Locate the cell with the specified text and output its [X, Y] center coordinate. 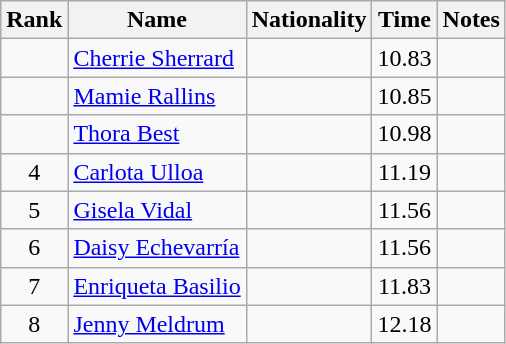
Enriqueta Basilio [157, 286]
Nationality [309, 20]
11.83 [404, 286]
7 [34, 286]
8 [34, 324]
Jenny Meldrum [157, 324]
Name [157, 20]
Daisy Echevarría [157, 248]
10.85 [404, 96]
Mamie Rallins [157, 96]
Gisela Vidal [157, 210]
Carlota Ulloa [157, 172]
12.18 [404, 324]
Notes [471, 20]
4 [34, 172]
Cherrie Sherrard [157, 58]
10.83 [404, 58]
Time [404, 20]
10.98 [404, 134]
11.19 [404, 172]
6 [34, 248]
Rank [34, 20]
Thora Best [157, 134]
5 [34, 210]
